From the cell containing the given text, extract its center point as (x, y) coordinate. 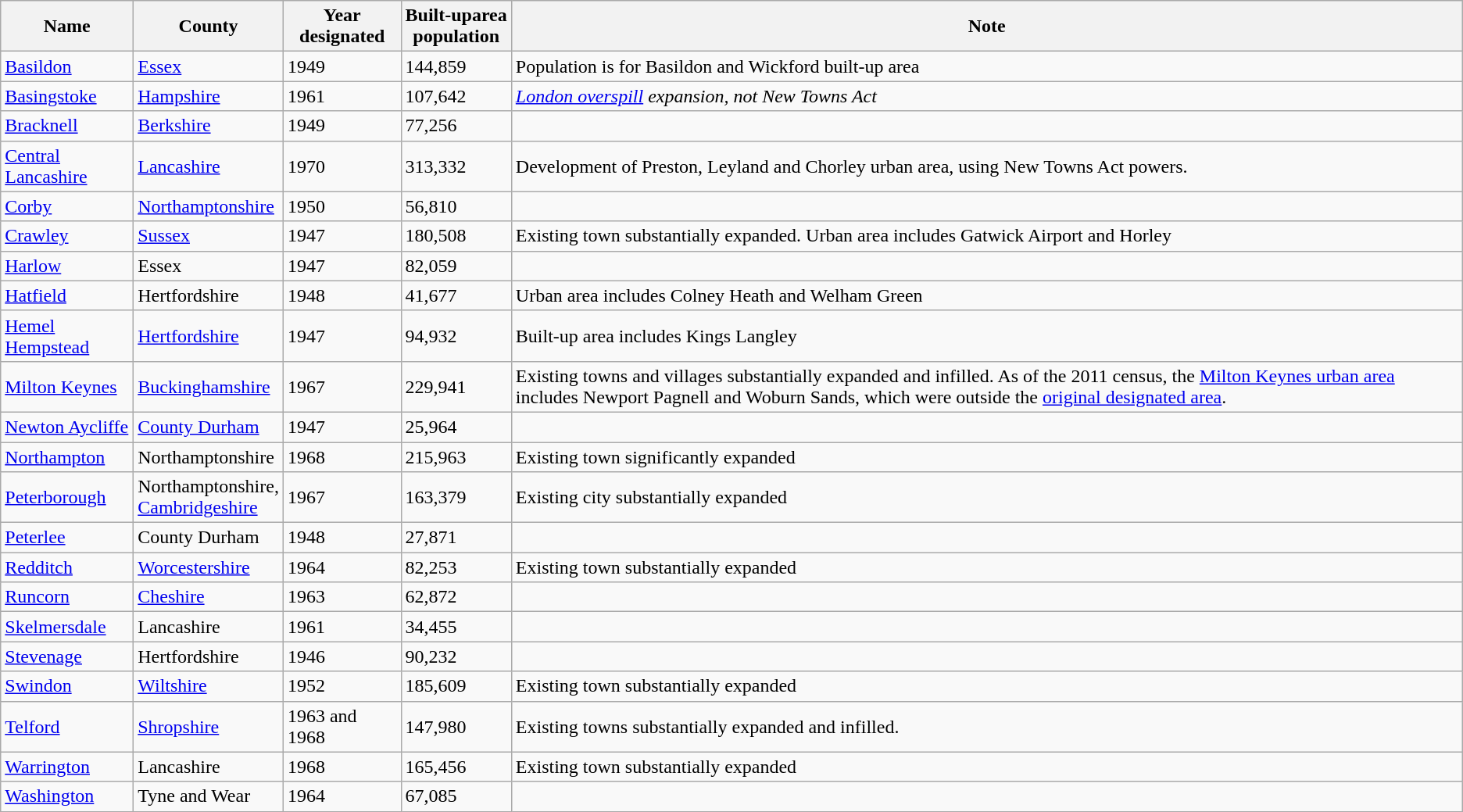
Buckinghamshire (209, 386)
1950 (342, 206)
Existing town substantially expanded. Urban area includes Gatwick Airport and Horley (986, 236)
94,932 (456, 336)
Hatfield (67, 295)
Wiltshire (209, 686)
25,964 (456, 427)
Telford (67, 727)
Corby (67, 206)
313,332 (456, 166)
Milton Keynes (67, 386)
180,508 (456, 236)
Tyne and Wear (209, 796)
82,059 (456, 266)
34,455 (456, 627)
56,810 (456, 206)
Built‑uparea population (456, 27)
Worcestershire (209, 567)
Shropshire (209, 727)
Hampshire (209, 96)
Existing city substantially expanded (986, 497)
Population is for Basildon and Wickford built-up area (986, 66)
Basingstoke (67, 96)
67,085 (456, 796)
62,872 (456, 597)
165,456 (456, 767)
Runcorn (67, 597)
Note (986, 27)
Name (67, 27)
1963 (342, 597)
77,256 (456, 126)
Washington (67, 796)
144,859 (456, 66)
1970 (342, 166)
Urban area includes Colney Heath and Welham Green (986, 295)
Built-up area includes Kings Langley (986, 336)
County (209, 27)
Development of Preston, Leyland and Chorley urban area, using New Towns Act powers. (986, 166)
Crawley (67, 236)
107,642 (456, 96)
Redditch (67, 567)
163,379 (456, 497)
Bracknell (67, 126)
Cheshire (209, 597)
Warrington (67, 767)
Swindon (67, 686)
London overspill expansion, not New Towns Act (986, 96)
215,963 (456, 457)
185,609 (456, 686)
Peterlee (67, 538)
Harlow (67, 266)
Stevenage (67, 656)
Northampton (67, 457)
Skelmersdale (67, 627)
1963 and 1968 (342, 727)
Northamptonshire,Cambridgeshire (209, 497)
229,941 (456, 386)
41,677 (456, 295)
Central Lancashire (67, 166)
Berkshire (209, 126)
147,980 (456, 727)
Basildon (67, 66)
Hemel Hempstead (67, 336)
Year designated (342, 27)
27,871 (456, 538)
1946 (342, 656)
Peterborough (67, 497)
1952 (342, 686)
Newton Aycliffe (67, 427)
Sussex (209, 236)
Existing town significantly expanded (986, 457)
Existing towns substantially expanded and infilled. (986, 727)
90,232 (456, 656)
82,253 (456, 567)
